Capture the cell that displays the provided text and extract its [x, y] central coordinate. 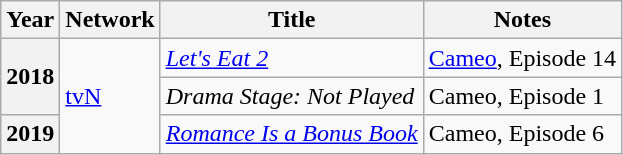
Network [110, 20]
Title [292, 20]
Year [30, 20]
2018 [30, 77]
Cameo, Episode 1 [522, 96]
Romance Is a Bonus Book [292, 134]
Drama Stage: Not Played [292, 96]
Cameo, Episode 6 [522, 134]
Notes [522, 20]
Cameo, Episode 14 [522, 58]
Let's Eat 2 [292, 58]
2019 [30, 134]
tvN [110, 96]
